Search for the cell housing the specified text and yield its (X, Y) center coordinate. 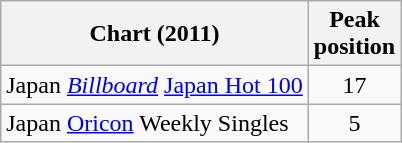
Chart (2011) (155, 34)
17 (354, 85)
Japan Oricon Weekly Singles (155, 123)
Japan Billboard Japan Hot 100 (155, 85)
Peakposition (354, 34)
5 (354, 123)
